Find where the given text appears and provide that cell's center as [X, Y] coordinate. 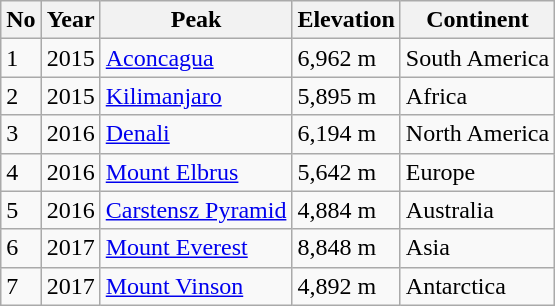
Peak [196, 20]
2 [21, 96]
Mount Vinson [196, 286]
Kilimanjaro [196, 96]
Elevation [346, 20]
1 [21, 58]
Carstensz Pyramid [196, 210]
Mount Elbrus [196, 172]
Australia [477, 210]
Denali [196, 134]
6,962 m [346, 58]
8,848 m [346, 248]
Continent [477, 20]
6,194 m [346, 134]
Antarctica [477, 286]
North America [477, 134]
5,895 m [346, 96]
5,642 m [346, 172]
Europe [477, 172]
Year [70, 20]
Aconcagua [196, 58]
4,892 m [346, 286]
4 [21, 172]
South America [477, 58]
7 [21, 286]
No [21, 20]
6 [21, 248]
4,884 m [346, 210]
Mount Everest [196, 248]
Africa [477, 96]
Asia [477, 248]
5 [21, 210]
3 [21, 134]
